Pinpoint the cell where the given text exists, returning its (X, Y) midpoint coordinate. 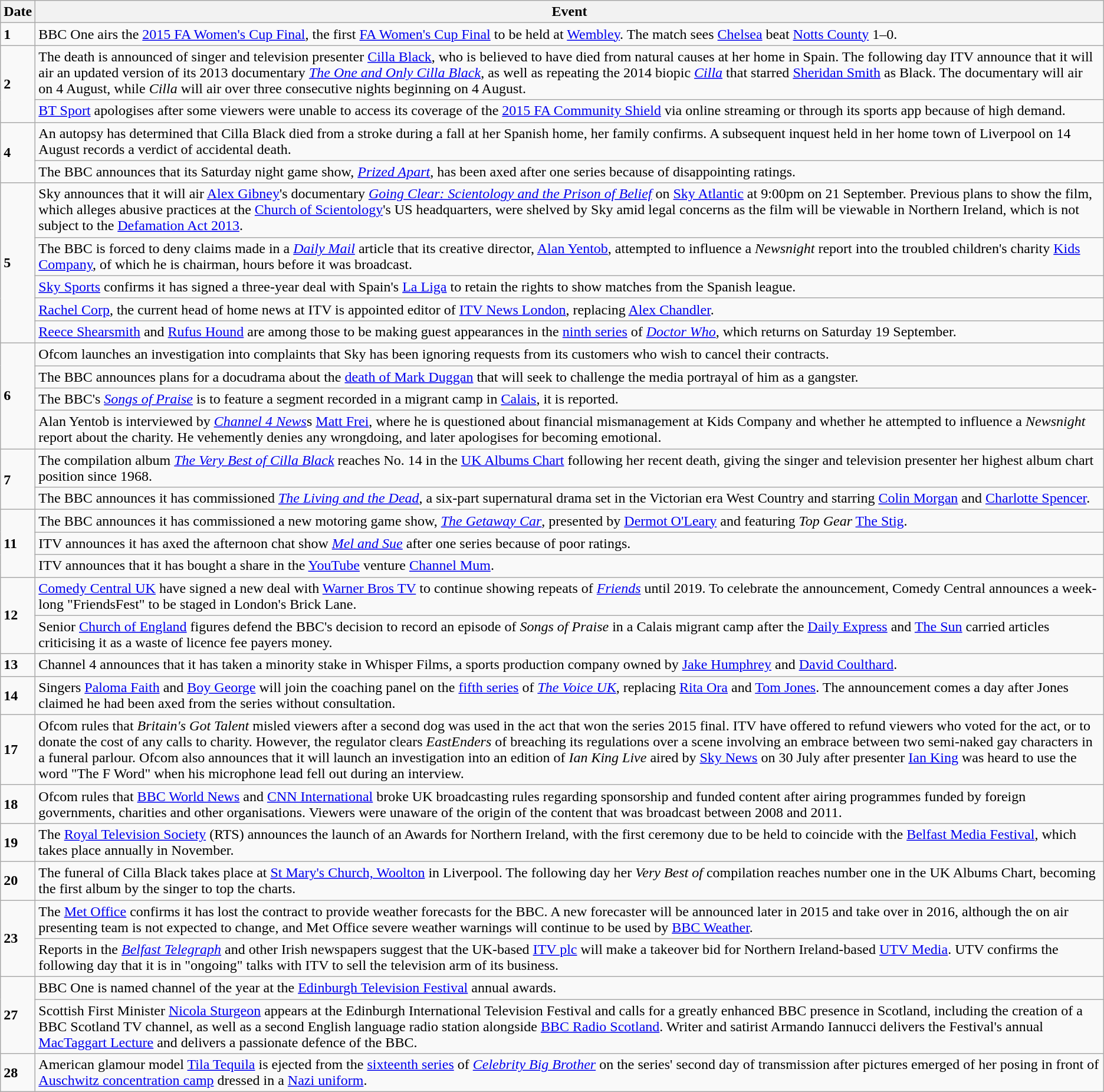
2 (18, 84)
The BBC's Songs of Praise is to feature a segment recorded in a migrant camp in Calais, it is reported. (570, 399)
The BBC announces it has commissioned a new motoring game show, The Getaway Car, presented by Dermot O'Leary and featuring Top Gear The Stig. (570, 521)
Sky Sports confirms it has signed a three-year deal with Spain's La Liga to retain the rights to show matches from the Spanish league. (570, 287)
14 (18, 695)
28 (18, 1073)
BBC One is named channel of the year at the Edinburgh Television Festival annual awards. (570, 988)
ITV announces that it has bought a share in the YouTube venture Channel Mum. (570, 566)
17 (18, 749)
20 (18, 880)
23 (18, 939)
The BBC announces plans for a docudrama about the death of Mark Duggan that will seek to challenge the media portrayal of him as a gangster. (570, 377)
1 (18, 34)
Channel 4 announces that it has taken a minority stake in Whisper Films, a sports production company owned by Jake Humphrey and David Coulthard. (570, 665)
ITV announces it has axed the afternoon chat show Mel and Sue after one series because of poor ratings. (570, 543)
Rachel Corp, the current head of home news at ITV is appointed editor of ITV News London, replacing Alex Chandler. (570, 309)
18 (18, 804)
Date (18, 12)
27 (18, 1015)
Ofcom launches an investigation into complaints that Sky has been ignoring requests from its customers who wish to cancel their contracts. (570, 354)
19 (18, 842)
11 (18, 543)
6 (18, 395)
5 (18, 263)
Event (570, 12)
12 (18, 615)
13 (18, 665)
7 (18, 479)
The BBC announces that its Saturday night game show, Prized Apart, has been axed after one series because of disappointing ratings. (570, 172)
4 (18, 152)
BBC One airs the 2015 FA Women's Cup Final, the first FA Women's Cup Final to be held at Wembley. The match sees Chelsea beat Notts County 1–0. (570, 34)
